Scan for the cell matching the given text and deliver its (x, y) coordinate at center. 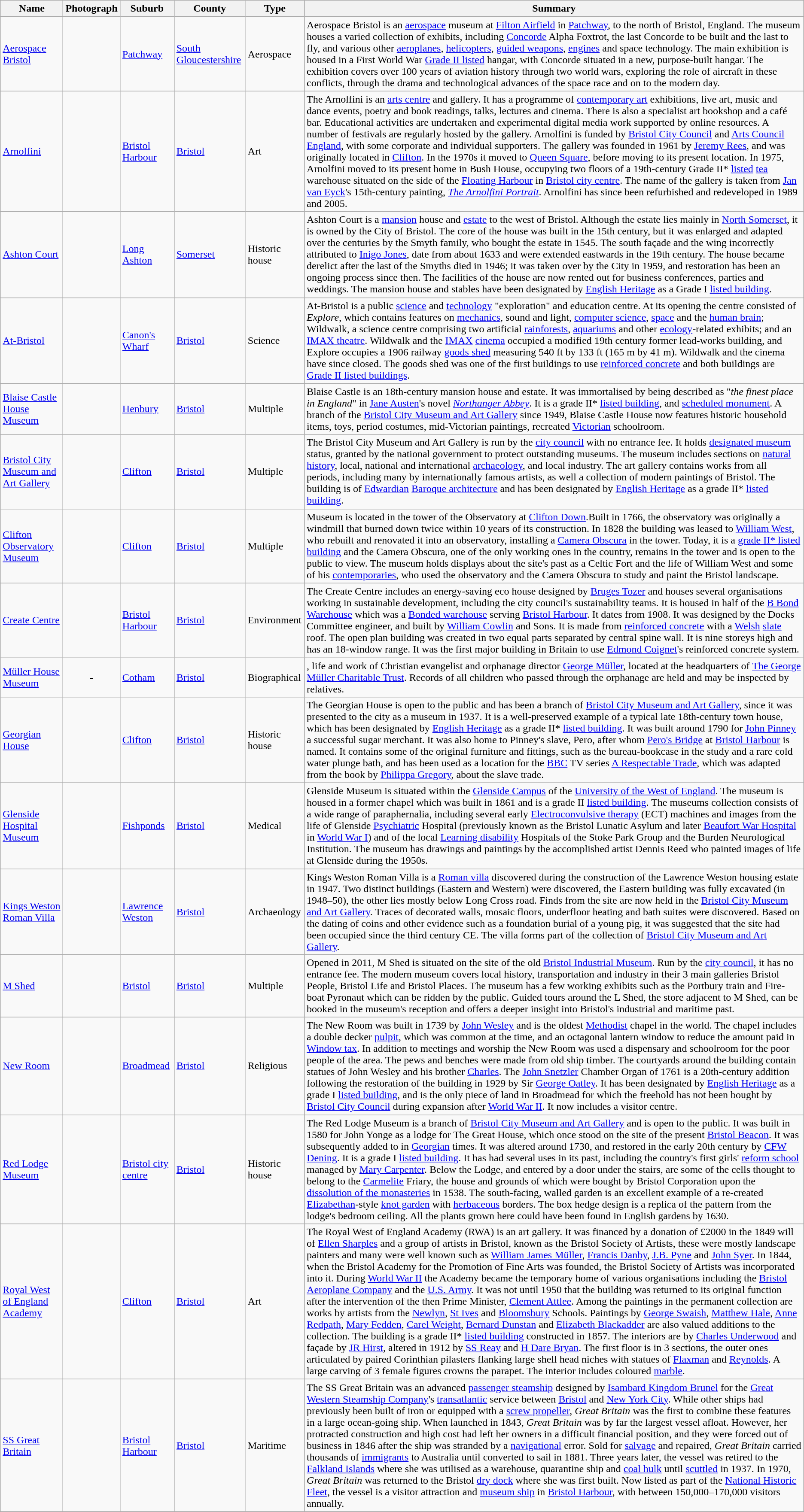
Clifton Observatory Museum (32, 546)
Suburb (147, 9)
SS Great Britain (32, 1445)
Long Ashton (147, 255)
M Shed (32, 986)
Somerset (210, 255)
Royal West of England Academy (32, 1302)
Bristol city centre (147, 1169)
Müller House Museum (32, 677)
South Gloucestershire (210, 54)
Name (32, 9)
Type (275, 9)
Science (275, 340)
Arnolfini (32, 151)
At-Bristol (32, 340)
County (210, 9)
Broadmead (147, 1066)
Canon's Wharf (147, 340)
Patchway (147, 54)
Lawrence Weston (147, 912)
Bristol City Museum and Art Gallery (32, 471)
Fishponds (147, 826)
Summary (554, 9)
Henbury (147, 409)
Maritime (275, 1445)
Kings Weston Roman Villa (32, 912)
Photograph (91, 9)
Cotham (147, 677)
Blaise Castle House Museum (32, 409)
Aerospace Bristol (32, 54)
Religious (275, 1066)
New Room (32, 1066)
Glenside Hospital Museum (32, 826)
Aerospace (275, 54)
Environment (275, 620)
Create Centre (32, 620)
Archaeology (275, 912)
Medical (275, 826)
Biographical (275, 677)
Red Lodge Museum (32, 1169)
Georgian House (32, 740)
Ashton Court (32, 255)
- (91, 677)
